Output the [x, y] coordinate of the center of the cell containing the given text.  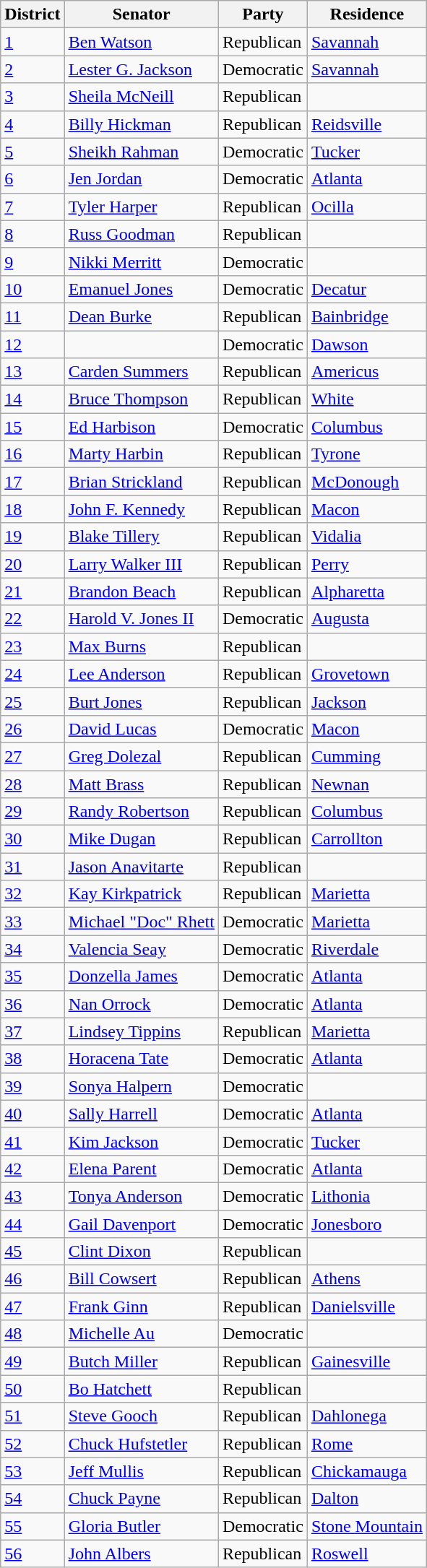
Lee Anderson [142, 674]
Jackson [367, 701]
Rome [367, 1444]
30 [33, 839]
Bill Cowsert [142, 1279]
37 [33, 1031]
22 [33, 619]
Bo Hatchett [142, 1389]
9 [33, 261]
Matt Brass [142, 784]
Senator [142, 14]
Michael "Doc" Rhett [142, 922]
Residence [367, 14]
Brian Strickland [142, 482]
Tyler Harper [142, 207]
Newnan [367, 784]
15 [33, 427]
Grovetown [367, 674]
6 [33, 179]
29 [33, 812]
Decatur [367, 289]
Vidalia [367, 537]
Butch Miller [142, 1361]
10 [33, 289]
2 [33, 69]
Ed Harbison [142, 427]
Donzella James [142, 976]
Gloria Butler [142, 1526]
Elena Parent [142, 1169]
Lithonia [367, 1196]
17 [33, 482]
Clint Dixon [142, 1252]
White [367, 399]
Americus [367, 372]
Jonesboro [367, 1224]
Chickamauga [367, 1471]
Riverdale [367, 949]
Jason Anavitarte [142, 867]
44 [33, 1224]
Carrollton [367, 839]
4 [33, 124]
Larry Walker III [142, 564]
5 [33, 152]
28 [33, 784]
49 [33, 1361]
Augusta [367, 619]
Gainesville [367, 1361]
Horacena Tate [142, 1059]
12 [33, 345]
Lester G. Jackson [142, 69]
Sheikh Rahman [142, 152]
34 [33, 949]
16 [33, 454]
McDonough [367, 482]
53 [33, 1471]
Danielsville [367, 1307]
32 [33, 894]
Perry [367, 564]
24 [33, 674]
Bruce Thompson [142, 399]
Dean Burke [142, 316]
Sheila McNeill [142, 97]
Cumming [367, 756]
Emanuel Jones [142, 289]
Chuck Hufstetler [142, 1444]
Russ Goodman [142, 234]
Randy Robertson [142, 812]
33 [33, 922]
Athens [367, 1279]
Reidsville [367, 124]
Sally Harrell [142, 1114]
41 [33, 1141]
42 [33, 1169]
District [33, 14]
Chuck Payne [142, 1499]
John Albers [142, 1554]
27 [33, 756]
Sonya Halpern [142, 1086]
Nikki Merritt [142, 261]
43 [33, 1196]
David Lucas [142, 729]
Party [263, 14]
39 [33, 1086]
56 [33, 1554]
Gail Davenport [142, 1224]
Blake Tillery [142, 537]
3 [33, 97]
Max Burns [142, 646]
Mike Dugan [142, 839]
45 [33, 1252]
Ocilla [367, 207]
Ben Watson [142, 42]
51 [33, 1416]
Tyrone [367, 454]
Steve Gooch [142, 1416]
25 [33, 701]
Dalton [367, 1499]
50 [33, 1389]
21 [33, 592]
52 [33, 1444]
18 [33, 509]
35 [33, 976]
14 [33, 399]
Billy Hickman [142, 124]
Frank Ginn [142, 1307]
23 [33, 646]
Dahlonega [367, 1416]
11 [33, 316]
13 [33, 372]
36 [33, 1004]
Valencia Seay [142, 949]
8 [33, 234]
26 [33, 729]
Dawson [367, 345]
55 [33, 1526]
48 [33, 1334]
Lindsey Tippins [142, 1031]
Carden Summers [142, 372]
Marty Harbin [142, 454]
John F. Kennedy [142, 509]
47 [33, 1307]
Tonya Anderson [142, 1196]
Brandon Beach [142, 592]
Burt Jones [142, 701]
Harold V. Jones II [142, 619]
Jeff Mullis [142, 1471]
40 [33, 1114]
Kim Jackson [142, 1141]
Greg Dolezal [142, 756]
Stone Mountain [367, 1526]
Nan Orrock [142, 1004]
Roswell [367, 1554]
1 [33, 42]
54 [33, 1499]
Alpharetta [367, 592]
Bainbridge [367, 316]
19 [33, 537]
38 [33, 1059]
Jen Jordan [142, 179]
7 [33, 207]
46 [33, 1279]
Michelle Au [142, 1334]
Kay Kirkpatrick [142, 894]
20 [33, 564]
31 [33, 867]
